Search for the cell housing the specified text and yield its [x, y] center coordinate. 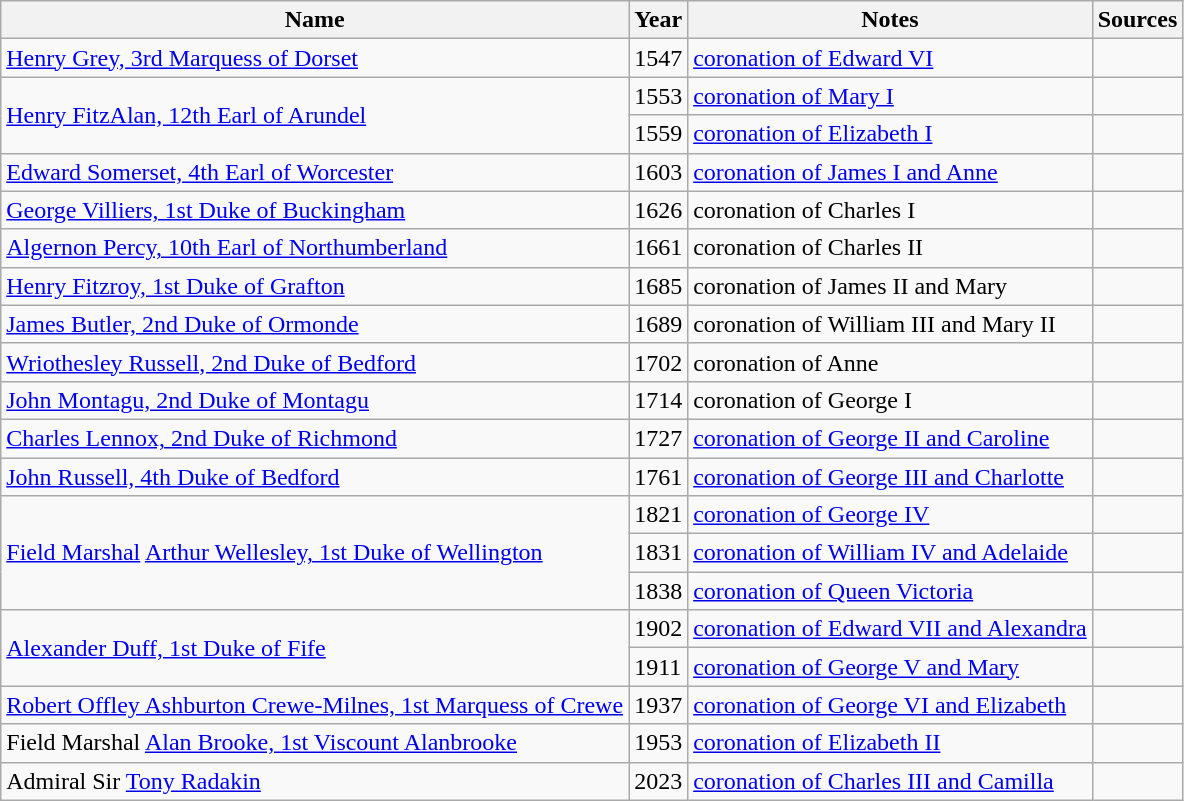
1831 [658, 553]
James Butler, 2nd Duke of Ormonde [315, 324]
1953 [658, 743]
1727 [658, 438]
coronation of George II and Caroline [890, 438]
coronation of James II and Mary [890, 286]
1626 [658, 210]
1685 [658, 286]
1761 [658, 477]
Admiral Sir Tony Radakin [315, 781]
coronation of Charles II [890, 248]
coronation of Anne [890, 362]
1603 [658, 172]
1661 [658, 248]
1902 [658, 629]
1689 [658, 324]
Robert Offley Ashburton Crewe-Milnes, 1st Marquess of Crewe [315, 705]
1553 [658, 96]
George Villiers, 1st Duke of Buckingham [315, 210]
2023 [658, 781]
coronation of Edward VII and Alexandra [890, 629]
1911 [658, 667]
Henry Grey, 3rd Marquess of Dorset [315, 58]
Alexander Duff, 1st Duke of Fife [315, 648]
1838 [658, 591]
coronation of William III and Mary II [890, 324]
1821 [658, 515]
coronation of Charles I [890, 210]
1547 [658, 58]
Henry Fitzroy, 1st Duke of Grafton [315, 286]
Year [658, 20]
coronation of George III and Charlotte [890, 477]
Henry FitzAlan, 12th Earl of Arundel [315, 115]
Charles Lennox, 2nd Duke of Richmond [315, 438]
coronation of James I and Anne [890, 172]
Field Marshal Arthur Wellesley, 1st Duke of Wellington [315, 553]
coronation of Queen Victoria [890, 591]
Wriothesley Russell, 2nd Duke of Bedford [315, 362]
Notes [890, 20]
coronation of Mary I [890, 96]
John Montagu, 2nd Duke of Montagu [315, 400]
1937 [658, 705]
coronation of Elizabeth I [890, 134]
1714 [658, 400]
1559 [658, 134]
coronation of George IV [890, 515]
1702 [658, 362]
Sources [1138, 20]
coronation of George VI and Elizabeth [890, 705]
coronation of Charles III and Camilla [890, 781]
coronation of George V and Mary [890, 667]
coronation of Elizabeth II [890, 743]
Field Marshal Alan Brooke, 1st Viscount Alanbrooke [315, 743]
John Russell, 4th Duke of Bedford [315, 477]
coronation of George I [890, 400]
Edward Somerset, 4th Earl of Worcester [315, 172]
Name [315, 20]
coronation of William IV and Adelaide [890, 553]
coronation of Edward VI [890, 58]
Algernon Percy, 10th Earl of Northumberland [315, 248]
